Provide the [x, y] coordinate of the cell's center where the given text is located.  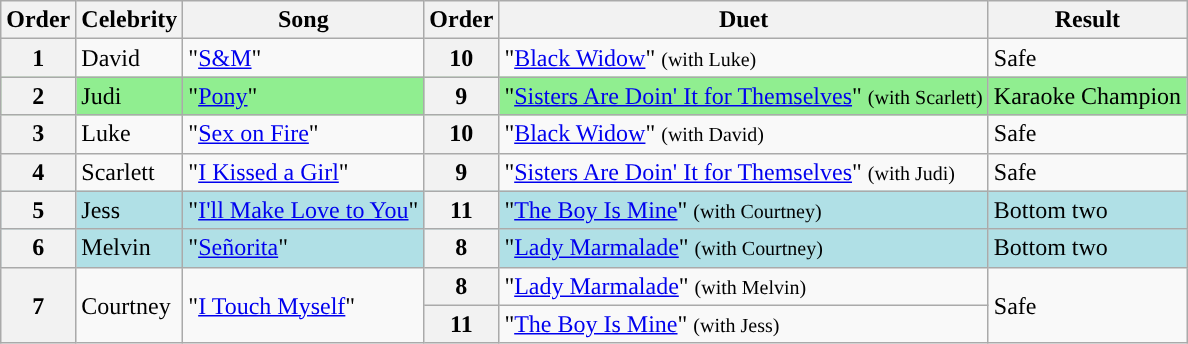
Result [1087, 20]
Karaoke Champion [1087, 96]
"Señorita" [304, 248]
Jess [130, 210]
4 [38, 172]
"Sisters Are Doin' It for Themselves" (with Scarlett) [744, 96]
"Sisters Are Doin' It for Themselves" (with Judi) [744, 172]
"Sex on Fire" [304, 134]
Courtney [130, 305]
6 [38, 248]
"I Touch Myself" [304, 305]
"Lady Marmalade" (with Courtney) [744, 248]
Scarlett [130, 172]
1 [38, 58]
"Black Widow" (with Luke) [744, 58]
7 [38, 305]
Song [304, 20]
"I'll Make Love to You" [304, 210]
"The Boy Is Mine" (with Courtney) [744, 210]
Luke [130, 134]
Melvin [130, 248]
3 [38, 134]
"The Boy Is Mine" (with Jess) [744, 324]
"Black Widow" (with David) [744, 134]
David [130, 58]
"S&M" [304, 58]
"Pony" [304, 96]
5 [38, 210]
Celebrity [130, 20]
Judi [130, 96]
"Lady Marmalade" (with Melvin) [744, 286]
2 [38, 96]
"I Kissed a Girl" [304, 172]
Duet [744, 20]
